Find where the given text appears and provide that cell's center as (X, Y) coordinate. 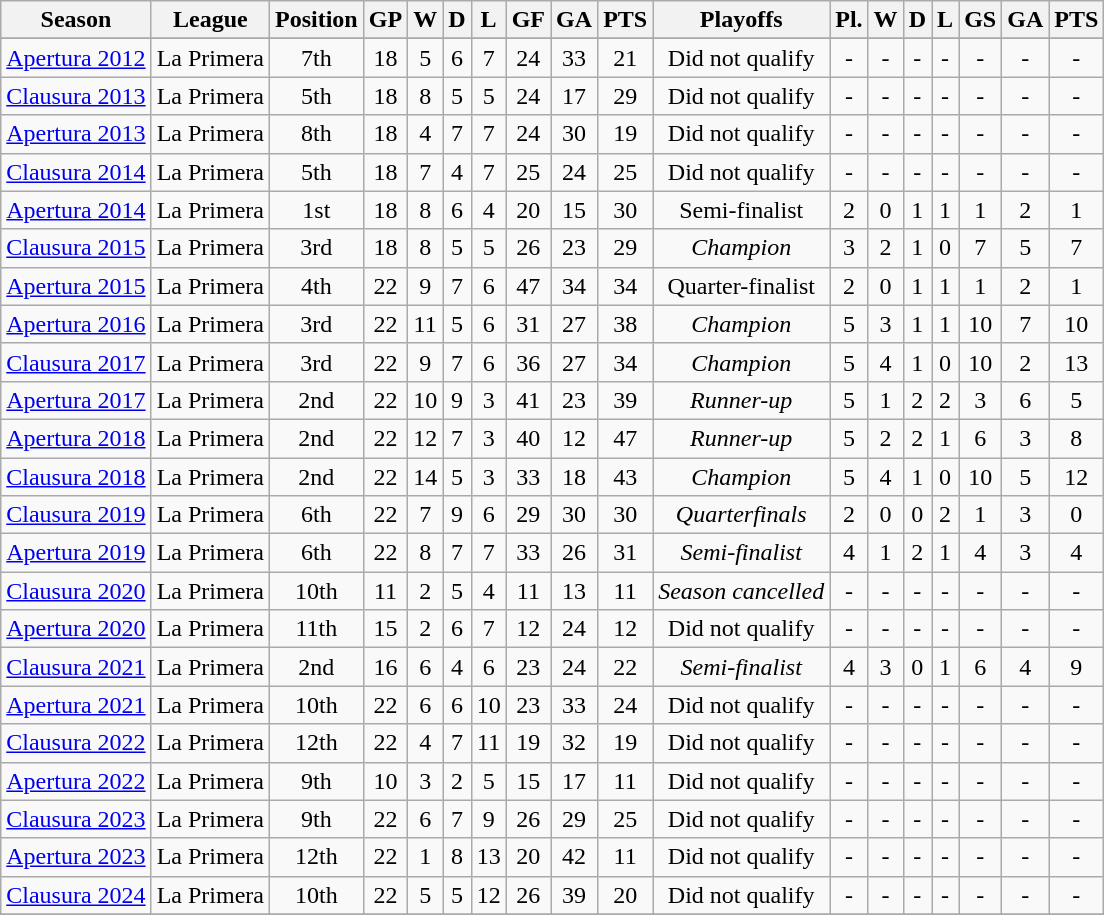
Clausura 2024 (76, 895)
Apertura 2012 (76, 58)
GS (980, 20)
Pl. (849, 20)
Playoffs (742, 20)
Quarterfinals (742, 515)
Apertura 2023 (76, 857)
Apertura 2020 (76, 629)
Apertura 2021 (76, 705)
43 (626, 477)
Clausura 2015 (76, 248)
Apertura 2015 (76, 286)
Quarter-finalist (742, 286)
Clausura 2013 (76, 96)
Clausura 2017 (76, 362)
Apertura 2013 (76, 134)
Clausura 2014 (76, 172)
Clausura 2023 (76, 819)
40 (528, 438)
Clausura 2019 (76, 515)
41 (528, 400)
14 (426, 477)
Apertura 2017 (76, 400)
36 (528, 362)
GP (385, 20)
Season (76, 20)
Clausura 2021 (76, 667)
Apertura 2014 (76, 210)
Season cancelled (742, 591)
Position (316, 20)
GF (528, 20)
1st (316, 210)
32 (574, 743)
42 (574, 857)
4th (316, 286)
League (210, 20)
11th (316, 629)
Apertura 2022 (76, 781)
21 (626, 58)
7th (316, 58)
8th (316, 134)
Apertura 2016 (76, 324)
Clausura 2022 (76, 743)
16 (385, 667)
Clausura 2020 (76, 591)
Apertura 2019 (76, 553)
Clausura 2018 (76, 477)
38 (626, 324)
Apertura 2018 (76, 438)
